Extract the [X, Y] coordinate from the center of the cell holding the provided text.  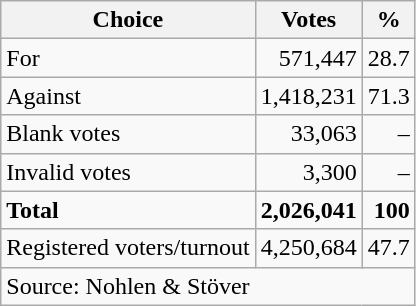
Blank votes [128, 134]
For [128, 58]
47.7 [388, 248]
33,063 [308, 134]
2,026,041 [308, 210]
% [388, 20]
Choice [128, 20]
Invalid votes [128, 172]
1,418,231 [308, 96]
3,300 [308, 172]
Source: Nohlen & Stöver [208, 286]
100 [388, 210]
Total [128, 210]
Registered voters/turnout [128, 248]
Against [128, 96]
28.7 [388, 58]
Votes [308, 20]
4,250,684 [308, 248]
71.3 [388, 96]
571,447 [308, 58]
